Scan for the cell matching the given text and deliver its [x, y] coordinate at center. 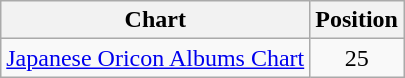
Japanese Oricon Albums Chart [156, 58]
Position [357, 20]
Chart [156, 20]
25 [357, 58]
